Find where the given text appears and provide that cell's center as [x, y] coordinate. 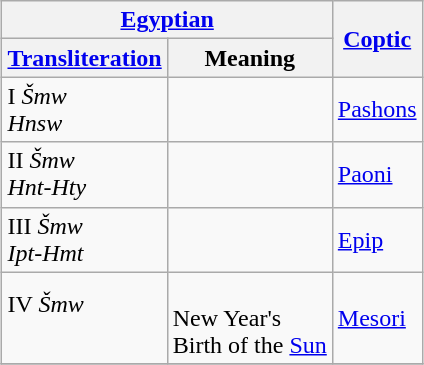
III ŠmwIpt-Hmt [84, 240]
Meaning [250, 58]
Transliteration [84, 58]
I ŠmwHnsw [84, 110]
Egyptian [167, 20]
Pashons [377, 110]
New Year'sBirth of the Sun [250, 318]
II ŠmwHnt-Hty [84, 174]
Mesori [377, 318]
IV Šmw [84, 318]
Epip [377, 240]
Paoni [377, 174]
Coptic [377, 39]
